Detect which cell encompasses the target text, then output its [x, y] center coordinate. 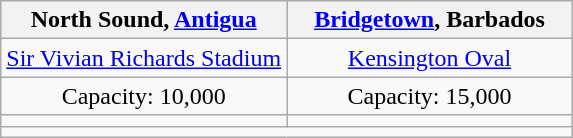
Capacity: 15,000 [430, 96]
Capacity: 10,000 [144, 96]
Sir Vivian Richards Stadium [144, 58]
Bridgetown, Barbados [430, 20]
Kensington Oval [430, 58]
North Sound, Antigua [144, 20]
